Search for the cell housing the specified text and yield its (X, Y) center coordinate. 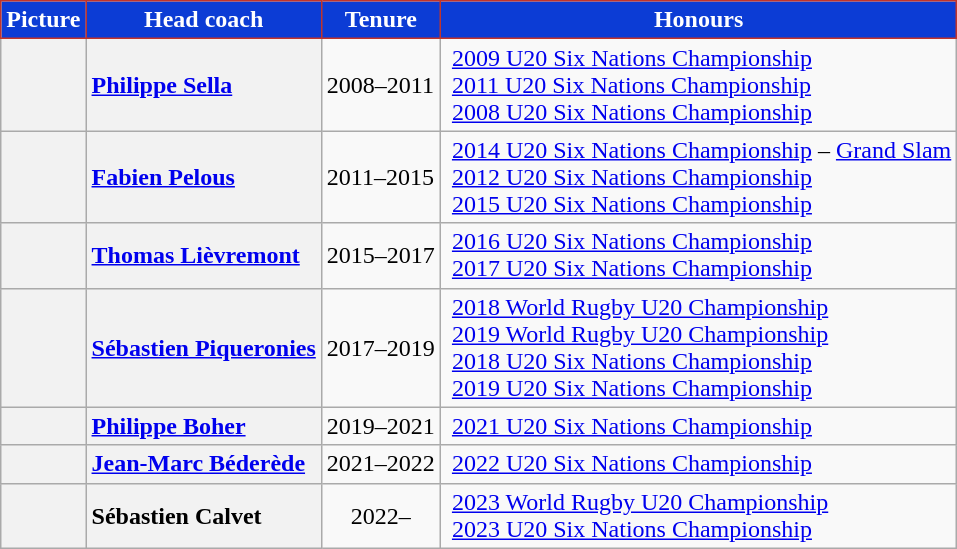
2008–2011 (380, 85)
Philippe Sella (204, 85)
2016 U20 Six Nations Championship 2017 U20 Six Nations Championship (698, 256)
Sébastien Piqueronies (204, 348)
2019–2021 (380, 426)
2009 U20 Six Nations Championship 2011 U20 Six Nations Championship 2008 U20 Six Nations Championship (698, 85)
2017–2019 (380, 348)
2014 U20 Six Nations Championship – Grand Slam 2012 U20 Six Nations Championship 2015 U20 Six Nations Championship (698, 177)
2011–2015 (380, 177)
Honours (698, 20)
Picture (44, 20)
2018 World Rugby U20 Championship 2019 World Rugby U20 Championship 2018 U20 Six Nations Championship 2019 U20 Six Nations Championship (698, 348)
Philippe Boher (204, 426)
Thomas Lièvremont (204, 256)
2021–2022 (380, 464)
2021 U20 Six Nations Championship (698, 426)
Sébastien Calvet (204, 516)
2015–2017 (380, 256)
Tenure (380, 20)
Head coach (204, 20)
2022 U20 Six Nations Championship (698, 464)
Jean-Marc Béderède (204, 464)
2022– (380, 516)
2023 World Rugby U20 Championship 2023 U20 Six Nations Championship (698, 516)
Fabien Pelous (204, 177)
